Determine the (x, y) coordinate at the center of the cell enclosing the given text.  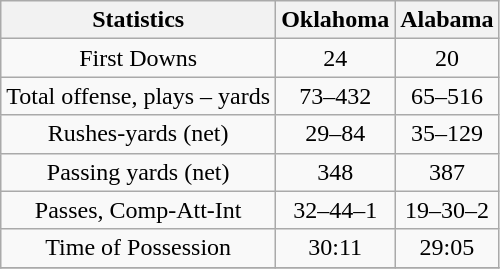
First Downs (138, 58)
32–44–1 (336, 210)
20 (447, 58)
65–516 (447, 96)
35–129 (447, 134)
Passes, Comp-Att-Int (138, 210)
Rushes-yards (net) (138, 134)
30:11 (336, 248)
387 (447, 172)
29–84 (336, 134)
73–432 (336, 96)
Time of Possession (138, 248)
24 (336, 58)
29:05 (447, 248)
Alabama (447, 20)
348 (336, 172)
Passing yards (net) (138, 172)
Oklahoma (336, 20)
Statistics (138, 20)
19–30–2 (447, 210)
Total offense, plays – yards (138, 96)
